Return (X, Y) of the center of cell containing provided text 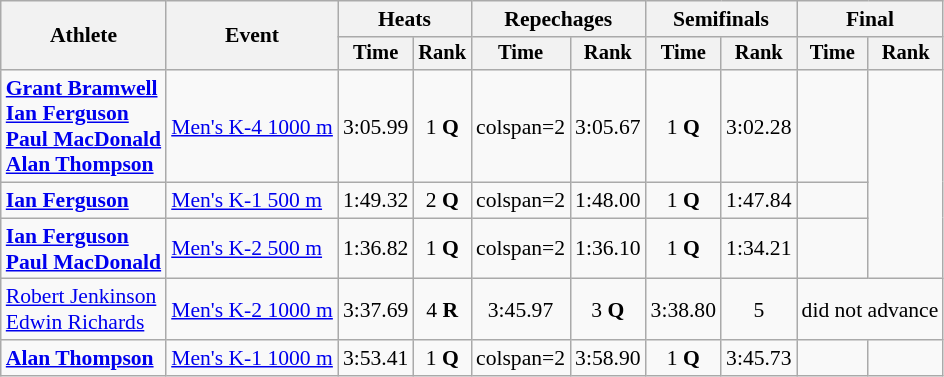
3:05.67 (608, 126)
3:37.69 (376, 310)
Semifinals (722, 19)
3:53.41 (376, 358)
Robert JenkinsonEdwin Richards (84, 310)
Alan Thompson (84, 358)
1:36.10 (608, 248)
1:48.00 (608, 201)
Men's K-1 500 m (252, 201)
3 Q (608, 310)
Grant BramwellIan FergusonPaul MacDonaldAlan Thompson (84, 126)
Ian Ferguson (84, 201)
1:34.21 (758, 248)
Men's K-1 1000 m (252, 358)
5 (758, 310)
3:05.99 (376, 126)
3:38.80 (684, 310)
1:49.32 (376, 201)
2 Q (442, 201)
3:02.28 (758, 126)
Ian FergusonPaul MacDonald (84, 248)
Athlete (84, 36)
Men's K-2 500 m (252, 248)
Men's K-4 1000 m (252, 126)
Men's K-2 1000 m (252, 310)
3:45.97 (520, 310)
3:58.90 (608, 358)
Event (252, 36)
Final (870, 19)
1:36.82 (376, 248)
4 R (442, 310)
Heats (404, 19)
Repechages (558, 19)
1:47.84 (758, 201)
3:45.73 (758, 358)
did not advance (870, 310)
